Find where the given text appears and provide that cell's center as (X, Y) coordinate. 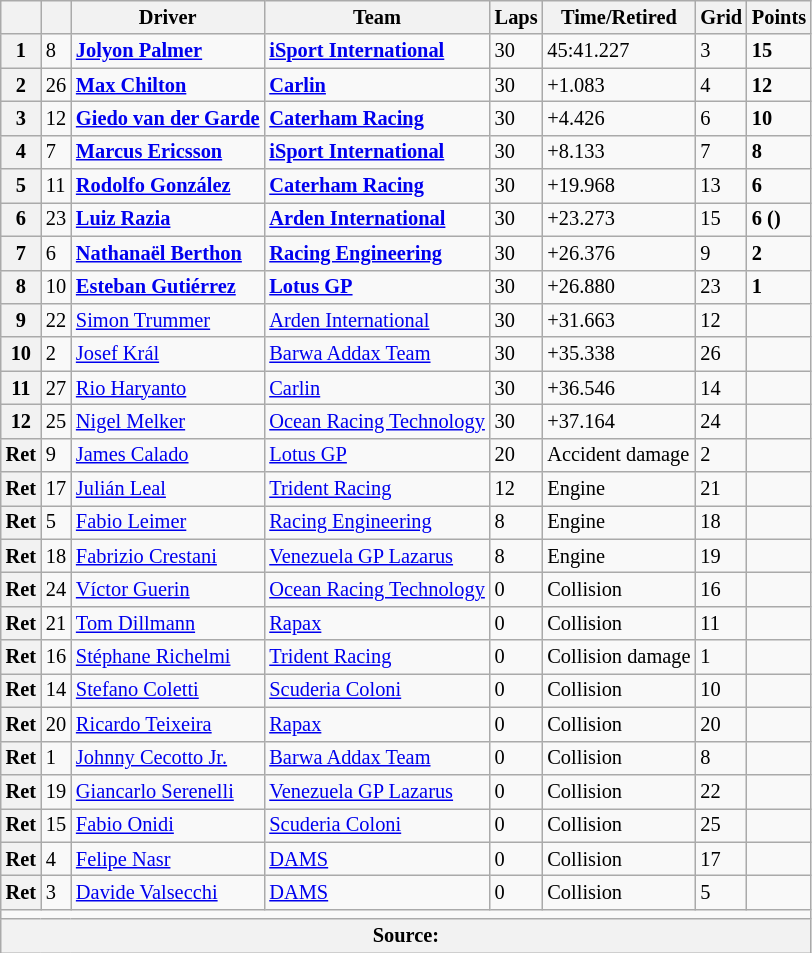
+37.164 (618, 421)
Fabio Onidi (168, 825)
Max Chilton (168, 85)
Giancarlo Serenelli (168, 791)
6 () (779, 219)
Esteban Gutiérrez (168, 287)
+8.133 (618, 152)
Points (779, 17)
Jolyon Palmer (168, 51)
Stefano Coletti (168, 690)
+4.426 (618, 118)
+31.663 (618, 320)
Ricardo Teixeira (168, 724)
James Calado (168, 455)
Laps (516, 17)
Felipe Nasr (168, 859)
+19.968 (618, 186)
+26.376 (618, 253)
+23.273 (618, 219)
Driver (168, 17)
Nathanaël Berthon (168, 253)
+36.546 (618, 388)
27 (56, 388)
Johnny Cecotto Jr. (168, 758)
Fabio Leimer (168, 522)
+26.880 (618, 287)
Luiz Razia (168, 219)
Fabrizio Crestani (168, 556)
13 (721, 186)
45:41.227 (618, 51)
Accident damage (618, 455)
Giedo van der Garde (168, 118)
Grid (721, 17)
Rio Haryanto (168, 388)
Josef Král (168, 354)
Marcus Ericsson (168, 152)
Time/Retired (618, 17)
Rodolfo González (168, 186)
Stéphane Richelmi (168, 657)
Team (376, 17)
Collision damage (618, 657)
Nigel Melker (168, 421)
Simon Trummer (168, 320)
Tom Dillmann (168, 623)
+35.338 (618, 354)
Source: (406, 936)
Julián Leal (168, 489)
Víctor Guerin (168, 589)
+1.083 (618, 85)
Davide Valsecchi (168, 892)
